From the cell containing the given text, extract its center point as (X, Y) coordinate. 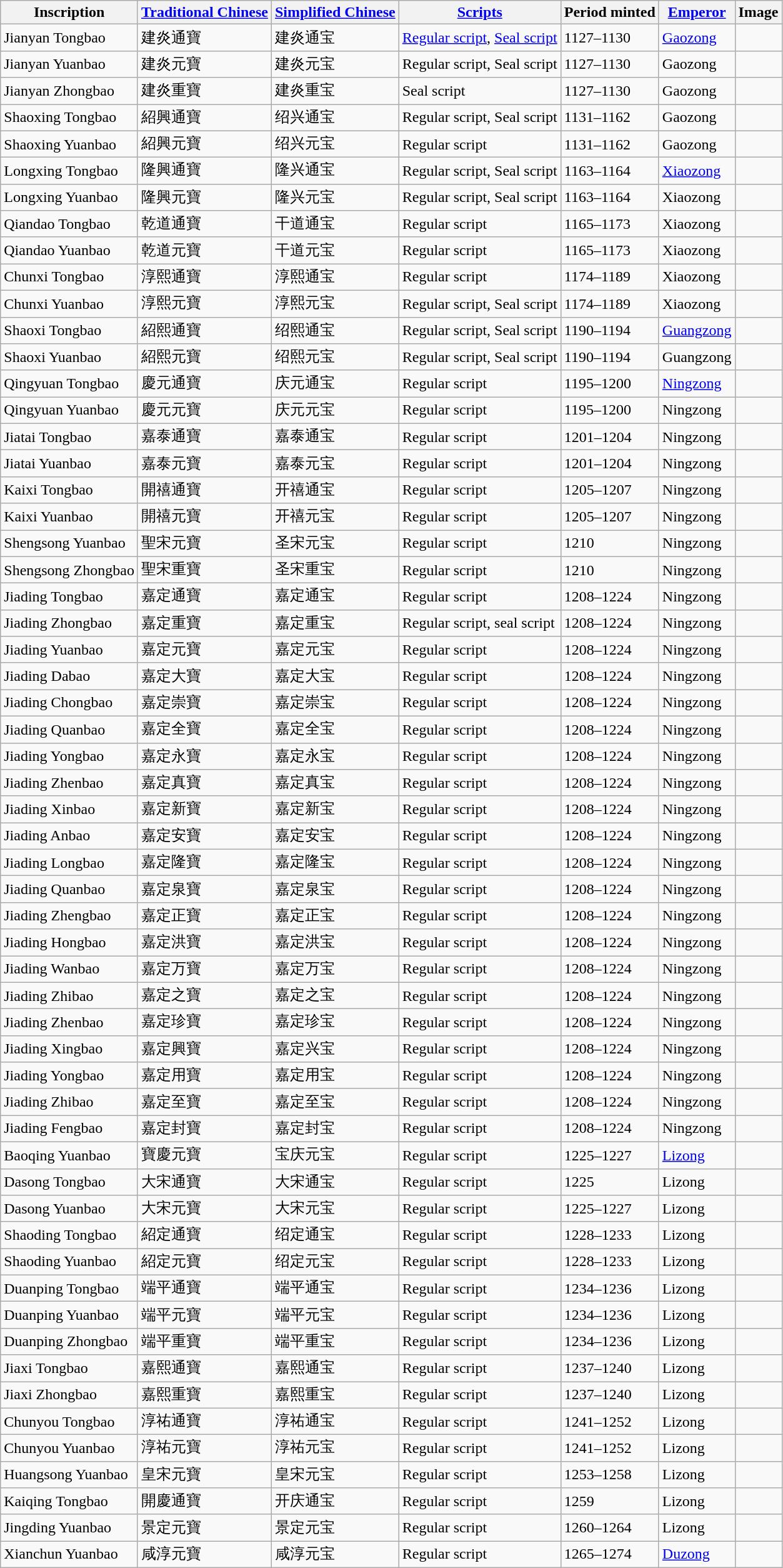
Emperor (697, 13)
Scripts (480, 13)
Dasong Yuanbao (69, 1209)
嘉定之宝 (335, 995)
隆興通寶 (204, 171)
嘉泰元宝 (335, 464)
Kaixi Yuanbao (69, 516)
嘉定永寶 (204, 756)
Chunyou Yuanbao (69, 1448)
Longxing Yuanbao (69, 198)
Huangsong Yuanbao (69, 1474)
嘉定全寶 (204, 729)
绍定通宝 (335, 1235)
嘉定封寶 (204, 1129)
Regular script, seal script (480, 623)
紹興通寶 (204, 118)
Shaoxing Tongbao (69, 118)
Image (759, 13)
端平元宝 (335, 1315)
建炎通寶 (204, 38)
Duzong (697, 1554)
咸淳元宝 (335, 1554)
嘉定通寶 (204, 596)
Shaoxi Yuanbao (69, 358)
嘉定万宝 (335, 969)
淳熙通寶 (204, 278)
Inscription (69, 13)
Jiading Dabao (69, 676)
1260–1264 (610, 1528)
Jiaxi Zhongbao (69, 1395)
Chunyou Tongbao (69, 1422)
Jiading Tongbao (69, 596)
紹定通寶 (204, 1235)
庆元元宝 (335, 410)
庆元通宝 (335, 384)
嘉定正寶 (204, 915)
Chunxi Tongbao (69, 278)
紹熙通寶 (204, 330)
淳祐通宝 (335, 1422)
嘉定洪宝 (335, 943)
嘉定興寶 (204, 1049)
1259 (610, 1502)
大宋通宝 (335, 1182)
Shaoding Tongbao (69, 1235)
嘉定大寶 (204, 676)
端平通寶 (204, 1288)
嘉熙重宝 (335, 1395)
Jiatai Yuanbao (69, 464)
Baoqing Yuanbao (69, 1155)
绍熙通宝 (335, 330)
嘉定新寶 (204, 809)
Jianyan Yuanbao (69, 64)
建炎元寶 (204, 64)
Chunxi Yuanbao (69, 304)
Period minted (610, 13)
Jiading Xinbao (69, 809)
Jiading Anbao (69, 837)
Kaixi Tongbao (69, 490)
1225 (610, 1182)
淳熙元宝 (335, 304)
嘉定真寶 (204, 783)
嘉熙通寶 (204, 1368)
Jiading Chongbao (69, 703)
嘉定隆宝 (335, 863)
嘉熙重寶 (204, 1395)
绍定元宝 (335, 1262)
隆興元寶 (204, 198)
嘉定珍宝 (335, 1023)
聖宋元寶 (204, 544)
紹熙元寶 (204, 358)
Seal script (480, 91)
嘉定大宝 (335, 676)
Jiatai Tongbao (69, 436)
Jiading Yuanbao (69, 650)
Shaoxing Yuanbao (69, 144)
Xianchun Yuanbao (69, 1554)
Qiandao Yuanbao (69, 250)
端平通宝 (335, 1288)
嘉定洪寶 (204, 943)
端平重宝 (335, 1342)
嘉泰通寶 (204, 436)
嘉定兴宝 (335, 1049)
端平元寶 (204, 1315)
乾道通寶 (204, 224)
Shengsong Yuanbao (69, 544)
嘉定永宝 (335, 756)
乾道元寶 (204, 250)
淳祐通寶 (204, 1422)
开禧元宝 (335, 516)
皇宋元宝 (335, 1474)
Qingyuan Yuanbao (69, 410)
Shaoding Yuanbao (69, 1262)
嘉定万寶 (204, 969)
慶元元寶 (204, 410)
Jiading Wanbao (69, 969)
嘉定至寶 (204, 1102)
皇宋元寶 (204, 1474)
Duanping Yuanbao (69, 1315)
1253–1258 (610, 1474)
淳熙通宝 (335, 278)
嘉定用宝 (335, 1075)
Jiading Fengbao (69, 1129)
嘉定安寶 (204, 837)
宝庆元宝 (335, 1155)
1265–1274 (610, 1554)
开庆通宝 (335, 1502)
開慶通寶 (204, 1502)
嘉定泉宝 (335, 889)
Jiading Longbao (69, 863)
绍熙元宝 (335, 358)
隆兴元宝 (335, 198)
Jiaxi Tongbao (69, 1368)
嘉定真宝 (335, 783)
干道元宝 (335, 250)
嘉定至宝 (335, 1102)
咸淳元寶 (204, 1554)
淳祐元寶 (204, 1448)
嘉定正宝 (335, 915)
嘉泰元寶 (204, 464)
紹興元寶 (204, 144)
嘉定新宝 (335, 809)
端平重寶 (204, 1342)
建炎重寶 (204, 91)
紹定元寶 (204, 1262)
建炎通宝 (335, 38)
嘉定珍寶 (204, 1023)
嘉熙通宝 (335, 1368)
Jiading Zhongbao (69, 623)
開禧通寶 (204, 490)
景定元寶 (204, 1528)
Jiading Xingbao (69, 1049)
Shengsong Zhongbao (69, 570)
Longxing Tongbao (69, 171)
Traditional Chinese (204, 13)
嘉定崇寶 (204, 703)
嘉定元寶 (204, 650)
聖宋重寶 (204, 570)
Duanping Tongbao (69, 1288)
Kaiqing Tongbao (69, 1502)
圣宋元宝 (335, 544)
Simplified Chinese (335, 13)
淳祐元宝 (335, 1448)
慶元通寶 (204, 384)
Jiading Hongbao (69, 943)
嘉定用寶 (204, 1075)
Dasong Tongbao (69, 1182)
干道通宝 (335, 224)
嘉定泉寶 (204, 889)
嘉定元宝 (335, 650)
Shaoxi Tongbao (69, 330)
Duanping Zhongbao (69, 1342)
淳熙元寶 (204, 304)
景定元宝 (335, 1528)
嘉定崇宝 (335, 703)
嘉定重寶 (204, 623)
隆兴通宝 (335, 171)
Jiading Zhengbao (69, 915)
嘉定封宝 (335, 1129)
绍兴元宝 (335, 144)
Qiandao Tongbao (69, 224)
嘉定隆寶 (204, 863)
嘉定全宝 (335, 729)
Jianyan Zhongbao (69, 91)
Jingding Yuanbao (69, 1528)
嘉定重宝 (335, 623)
大宋元寶 (204, 1209)
寶慶元寶 (204, 1155)
大宋通寶 (204, 1182)
Jianyan Tongbao (69, 38)
Qingyuan Tongbao (69, 384)
绍兴通宝 (335, 118)
嘉定通宝 (335, 596)
嘉定之寶 (204, 995)
建炎元宝 (335, 64)
建炎重宝 (335, 91)
大宋元宝 (335, 1209)
嘉泰通宝 (335, 436)
开禧通宝 (335, 490)
開禧元寶 (204, 516)
嘉定安宝 (335, 837)
圣宋重宝 (335, 570)
